Determine the [x, y] coordinate at the center of the cell enclosing the given text.  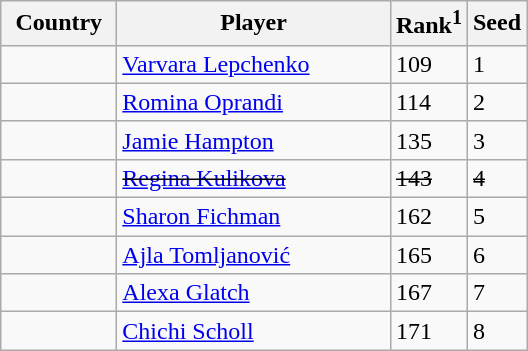
135 [428, 140]
3 [496, 140]
Chichi Scholl [254, 331]
167 [428, 293]
109 [428, 64]
8 [496, 331]
Seed [496, 24]
165 [428, 255]
6 [496, 255]
162 [428, 217]
Rank1 [428, 24]
7 [496, 293]
Romina Oprandi [254, 102]
Regina Kulikova [254, 178]
Country [59, 24]
2 [496, 102]
171 [428, 331]
114 [428, 102]
Player [254, 24]
Jamie Hampton [254, 140]
4 [496, 178]
5 [496, 217]
Varvara Lepchenko [254, 64]
Ajla Tomljanović [254, 255]
1 [496, 64]
Sharon Fichman [254, 217]
Alexa Glatch [254, 293]
143 [428, 178]
